Return (X, Y) of the center of cell containing provided text 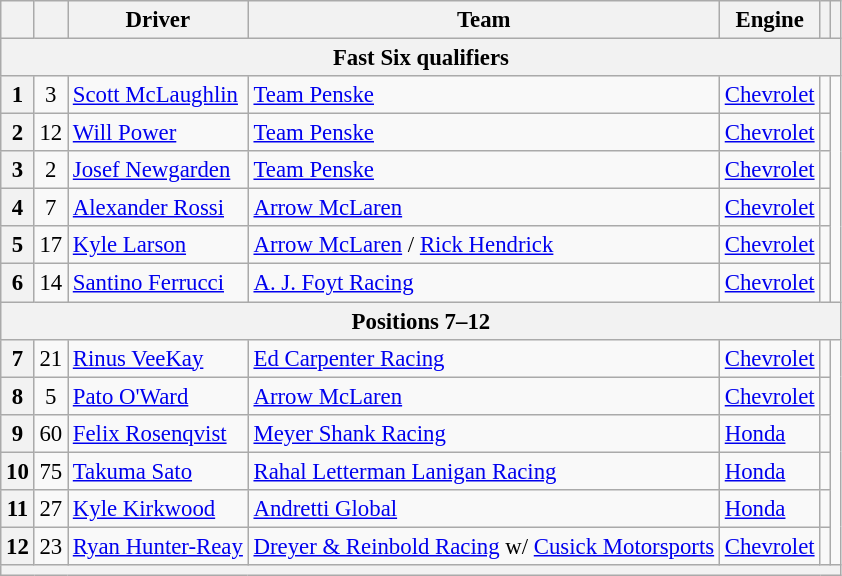
Pato O'Ward (158, 396)
Fast Six qualifiers (421, 58)
21 (50, 358)
10 (18, 471)
Felix Rosenqvist (158, 433)
75 (50, 471)
Rinus VeeKay (158, 358)
Ryan Hunter-Reay (158, 546)
Santino Ferrucci (158, 283)
Kyle Larson (158, 245)
Arrow McLaren / Rick Hendrick (484, 245)
Takuma Sato (158, 471)
14 (50, 283)
Rahal Letterman Lanigan Racing (484, 471)
A. J. Foyt Racing (484, 283)
9 (18, 433)
27 (50, 509)
17 (50, 245)
Dreyer & Reinbold Racing w/ Cusick Motorsports (484, 546)
Scott McLaughlin (158, 95)
Josef Newgarden (158, 170)
Meyer Shank Racing (484, 433)
23 (50, 546)
Positions 7–12 (421, 321)
Will Power (158, 133)
11 (18, 509)
4 (18, 208)
Andretti Global (484, 509)
Ed Carpenter Racing (484, 358)
6 (18, 283)
Team (484, 20)
60 (50, 433)
Driver (158, 20)
8 (18, 396)
Alexander Rossi (158, 208)
Engine (769, 20)
Kyle Kirkwood (158, 509)
1 (18, 95)
